Scan for the cell matching the given text and deliver its [x, y] coordinate at center. 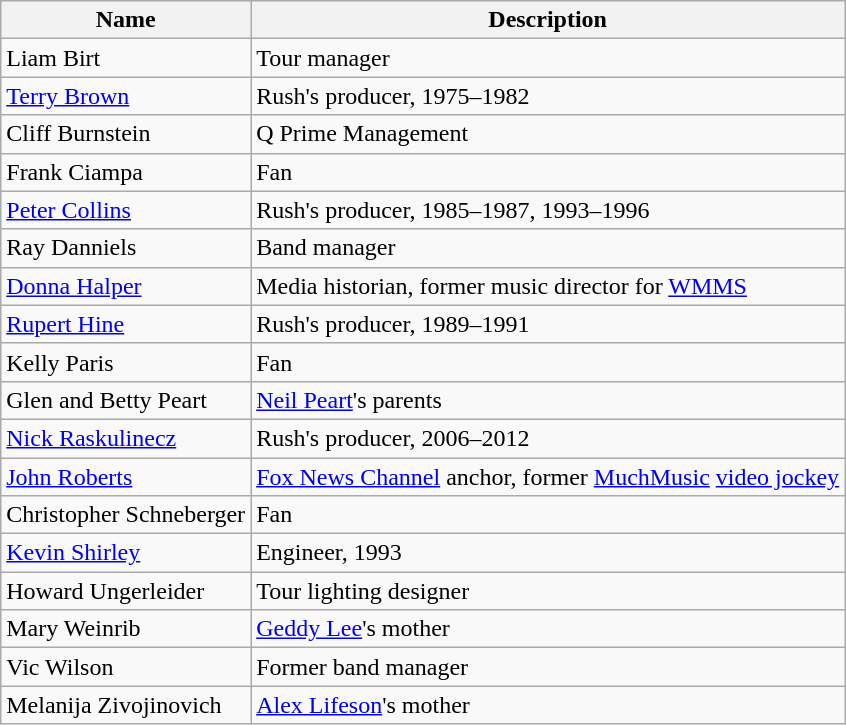
Terry Brown [126, 96]
Rush's producer, 1989–1991 [548, 324]
Q Prime Management [548, 134]
Geddy Lee's mother [548, 629]
Name [126, 20]
Ray Danniels [126, 248]
Frank Ciampa [126, 172]
Glen and Betty Peart [126, 400]
Peter Collins [126, 210]
Rush's producer, 1975–1982 [548, 96]
Alex Lifeson's mother [548, 705]
Mary Weinrib [126, 629]
Media historian, former music director for WMMS [548, 286]
Neil Peart's parents [548, 400]
Rush's producer, 1985–1987, 1993–1996 [548, 210]
Engineer, 1993 [548, 553]
Rupert Hine [126, 324]
Vic Wilson [126, 667]
Christopher Schneberger [126, 515]
Rush's producer, 2006–2012 [548, 438]
Melanija Zivojinovich [126, 705]
Donna Halper [126, 286]
Cliff Burnstein [126, 134]
Fox News Channel anchor, former MuchMusic video jockey [548, 477]
Nick Raskulinecz [126, 438]
Tour manager [548, 58]
Former band manager [548, 667]
Tour lighting designer [548, 591]
Howard Ungerleider [126, 591]
John Roberts [126, 477]
Kevin Shirley [126, 553]
Kelly Paris [126, 362]
Band manager [548, 248]
Liam Birt [126, 58]
Description [548, 20]
